Output the [x, y] coordinate of the center of the cell containing the given text.  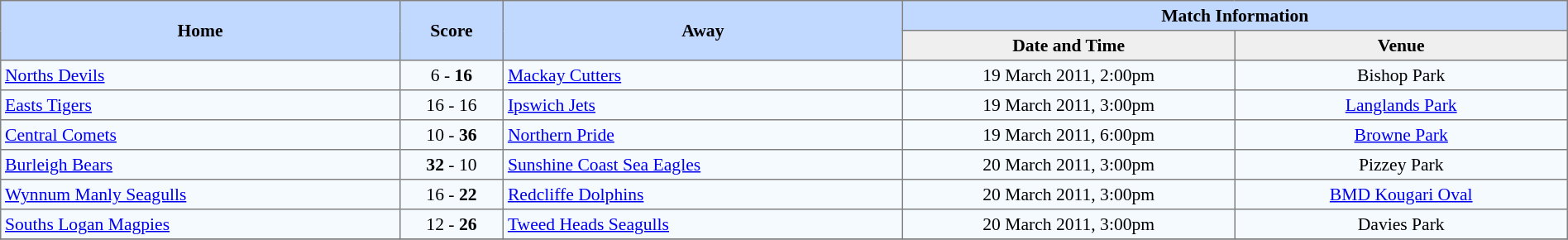
Norths Devils [200, 75]
Ipswich Jets [703, 105]
Score [452, 31]
16 - 16 [452, 105]
Redcliffe Dolphins [703, 194]
16 - 22 [452, 194]
Venue [1401, 46]
19 March 2011, 3:00pm [1068, 105]
Langlands Park [1401, 105]
19 March 2011, 2:00pm [1068, 75]
Davies Park [1401, 224]
Central Comets [200, 135]
10 - 36 [452, 135]
Northern Pride [703, 135]
Tweed Heads Seagulls [703, 224]
Easts Tigers [200, 105]
Bishop Park [1401, 75]
32 - 10 [452, 165]
12 - 26 [452, 224]
Mackay Cutters [703, 75]
Date and Time [1068, 46]
Home [200, 31]
Away [703, 31]
Pizzey Park [1401, 165]
Burleigh Bears [200, 165]
Browne Park [1401, 135]
Souths Logan Magpies [200, 224]
Sunshine Coast Sea Eagles [703, 165]
6 - 16 [452, 75]
19 March 2011, 6:00pm [1068, 135]
BMD Kougari Oval [1401, 194]
Wynnum Manly Seagulls [200, 194]
Match Information [1235, 16]
